From the cell containing the given text, extract its center point as [X, Y] coordinate. 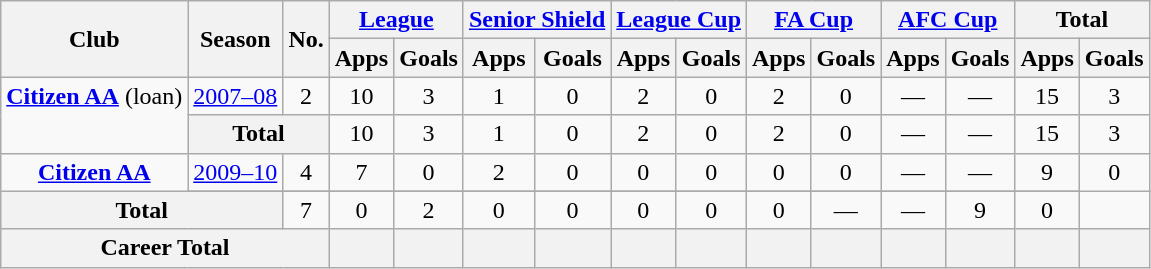
League [396, 20]
2009–10 [236, 172]
Senior Shield [536, 20]
League Cup [679, 20]
2007–08 [236, 96]
Career Total [165, 248]
4 [306, 172]
FA Cup [814, 20]
No. [306, 39]
Citizen AA (loan) [94, 115]
Citizen AA [94, 172]
Season [236, 39]
AFC Cup [948, 20]
Club [94, 39]
